Extract the [X, Y] coordinate from the center of the cell holding the provided text.  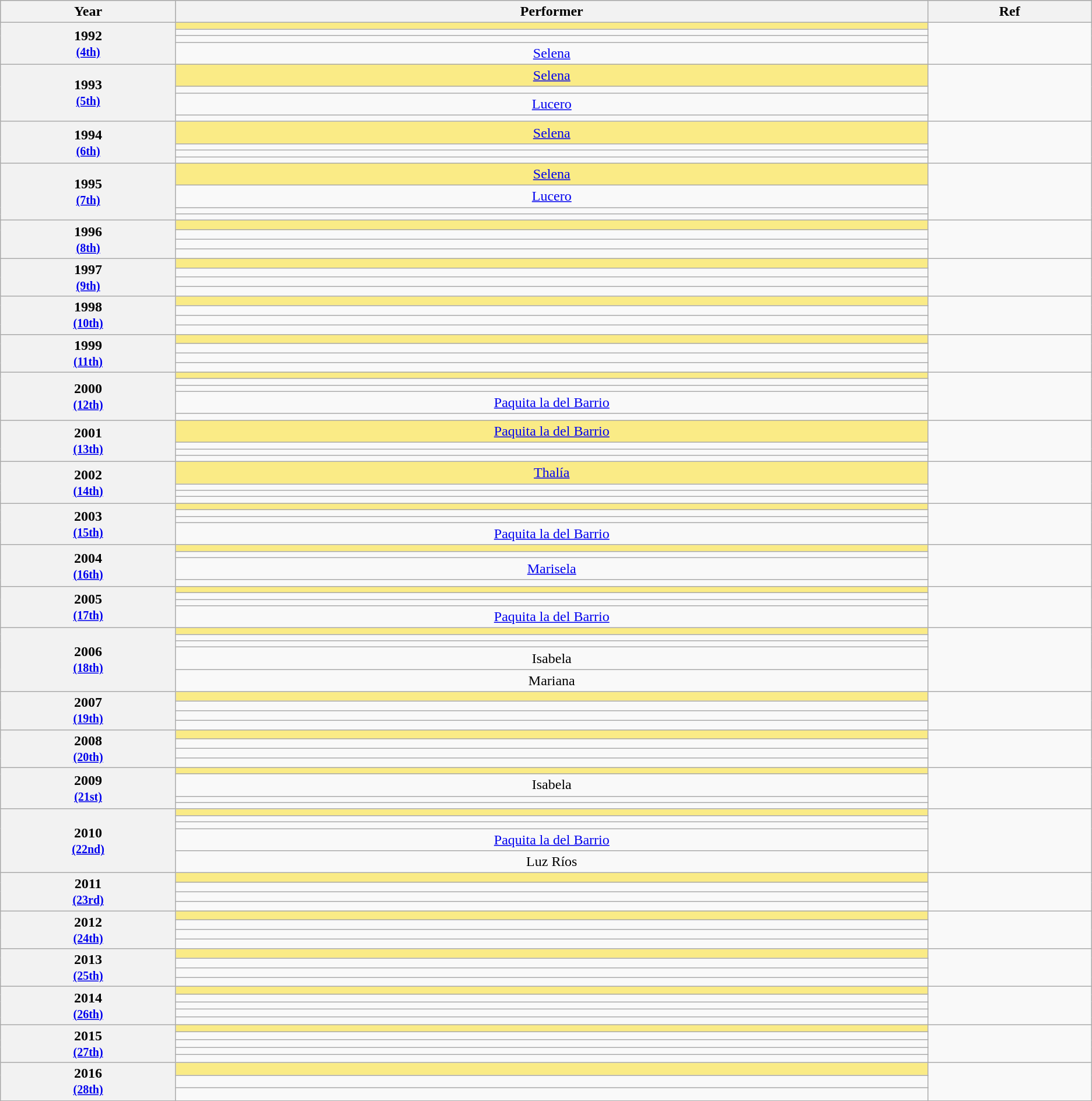
Year [89, 12]
2009 (21st) [89, 788]
Mariana [552, 681]
2001 (13th) [89, 441]
2002 (14th) [89, 483]
2012 (24th) [89, 930]
Marisela [552, 569]
1993 (5th) [89, 93]
Performer [552, 12]
2015 (27th) [89, 1044]
Luz Ríos [552, 862]
2011 (23rd) [89, 892]
2000 (12th) [89, 396]
2010 (22nd) [89, 841]
1995 (7th) [89, 192]
2003 (15th) [89, 524]
1997 (9th) [89, 278]
Thalía [552, 473]
2006 (18th) [89, 660]
2005 (17th) [89, 606]
2004 (16th) [89, 566]
2016 (28th) [89, 1081]
1999 (11th) [89, 353]
1992 (4th) [89, 43]
2013 (25th) [89, 968]
2014 (26th) [89, 1005]
1994 (6th) [89, 142]
2008 (20th) [89, 749]
1998 (10th) [89, 315]
2007 (19th) [89, 710]
1996 (8th) [89, 239]
Ref [1009, 12]
